Output the (X, Y) coordinate of the center of the cell containing the given text.  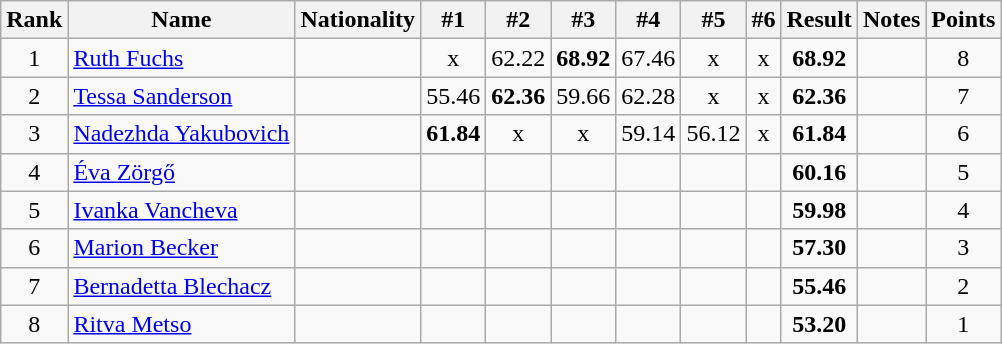
Éva Zörgő (182, 172)
#4 (648, 20)
53.20 (819, 324)
56.12 (714, 134)
Name (182, 20)
#2 (518, 20)
Tessa Sanderson (182, 96)
Nadezhda Yakubovich (182, 134)
Result (819, 20)
57.30 (819, 248)
Points (964, 20)
67.46 (648, 58)
#1 (454, 20)
#6 (764, 20)
59.14 (648, 134)
62.28 (648, 96)
Ivanka Vancheva (182, 210)
Rank (34, 20)
#5 (714, 20)
Ruth Fuchs (182, 58)
Notes (891, 20)
59.66 (584, 96)
60.16 (819, 172)
Nationality (358, 20)
#3 (584, 20)
62.22 (518, 58)
Marion Becker (182, 248)
Ritva Metso (182, 324)
59.98 (819, 210)
Bernadetta Blechacz (182, 286)
